Determine the [x, y] coordinate at the center of the cell enclosing the given text.  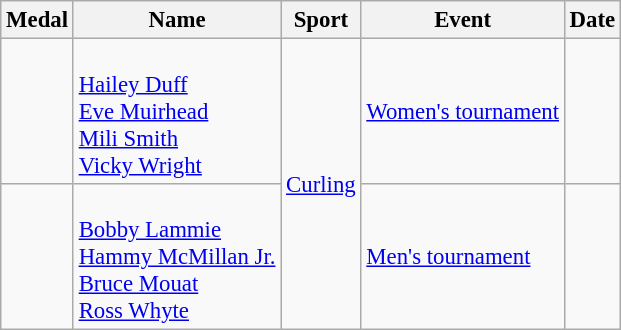
Event [462, 20]
Men's tournament [462, 257]
Medal [38, 20]
Date [592, 20]
Sport [321, 20]
Name [176, 20]
Women's tournament [462, 112]
Hailey DuffEve MuirheadMili SmithVicky Wright [176, 112]
Curling [321, 184]
Bobby LammieHammy McMillan Jr.Bruce MouatRoss Whyte [176, 257]
